Locate the cell with the specified text and output its [x, y] center coordinate. 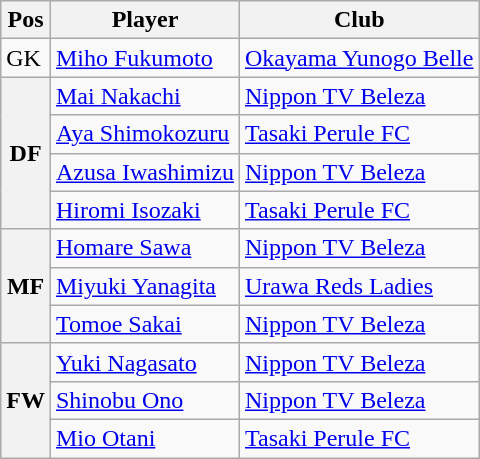
Hiromi Isozaki [144, 210]
Yuki Nagasato [144, 362]
Club [360, 20]
Player [144, 20]
Shinobu Ono [144, 400]
Tomoe Sakai [144, 324]
Okayama Yunogo Belle [360, 58]
Pos [26, 20]
Urawa Reds Ladies [360, 286]
Mio Otani [144, 438]
Aya Shimokozuru [144, 134]
Miho Fukumoto [144, 58]
Homare Sawa [144, 248]
Miyuki Yanagita [144, 286]
Mai Nakachi [144, 96]
FW [26, 400]
Azusa Iwashimizu [144, 172]
GK [26, 58]
DF [26, 153]
MF [26, 286]
